Search for the cell housing the specified text and yield its [X, Y] center coordinate. 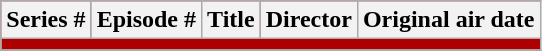
Director [308, 20]
Series # [46, 20]
Episode # [146, 20]
Title [232, 20]
Original air date [448, 20]
